From the cell containing the given text, extract its center point as (X, Y) coordinate. 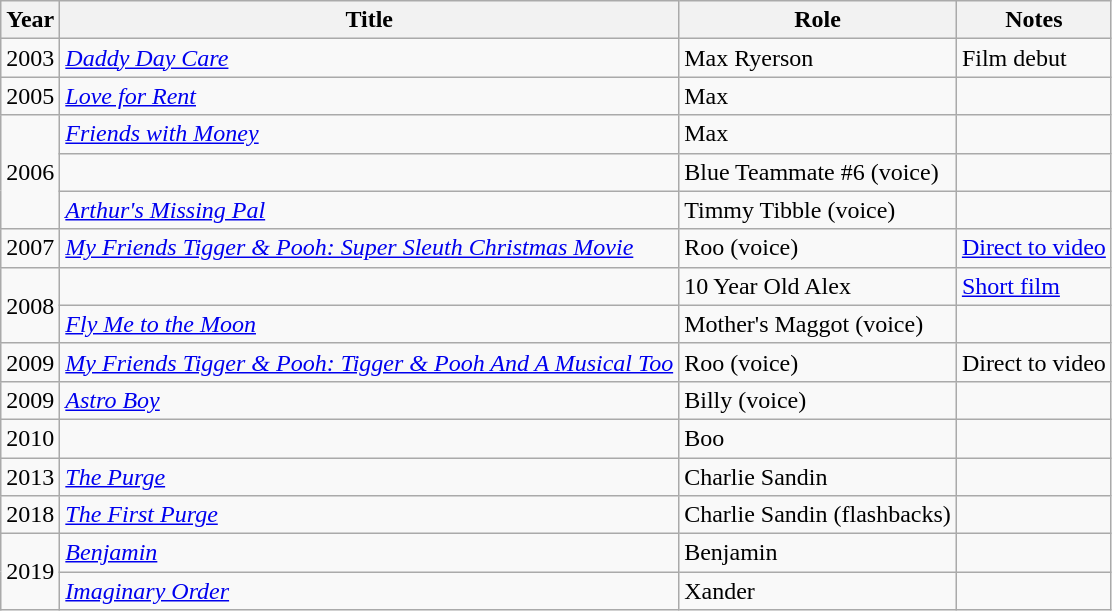
2019 (30, 572)
Astro Boy (370, 400)
Daddy Day Care (370, 58)
Timmy Tibble (voice) (818, 210)
2008 (30, 305)
Fly Me to the Moon (370, 324)
Blue Teammate #6 (voice) (818, 172)
Imaginary Order (370, 591)
Max Ryerson (818, 58)
Charlie Sandin (818, 477)
2003 (30, 58)
The First Purge (370, 515)
2007 (30, 248)
Role (818, 20)
Friends with Money (370, 134)
The Purge (370, 477)
2005 (30, 96)
2006 (30, 172)
Year (30, 20)
Xander (818, 591)
Arthur's Missing Pal (370, 210)
2018 (30, 515)
Love for Rent (370, 96)
Notes (1034, 20)
Boo (818, 438)
Charlie Sandin (flashbacks) (818, 515)
2013 (30, 477)
Film debut (1034, 58)
My Friends Tigger & Pooh: Super Sleuth Christmas Movie (370, 248)
10 Year Old Alex (818, 286)
Billy (voice) (818, 400)
Title (370, 20)
Mother's Maggot (voice) (818, 324)
My Friends Tigger & Pooh: Tigger & Pooh And A Musical Too (370, 362)
2010 (30, 438)
Short film (1034, 286)
